Locate the cell with the specified text and output its (x, y) center coordinate. 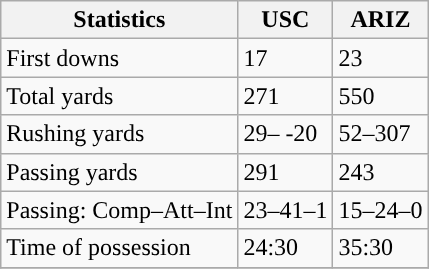
23 (380, 58)
ARIZ (380, 20)
29– -20 (286, 134)
35:30 (380, 248)
Passing: Comp–Att–Int (120, 210)
Total yards (120, 96)
Statistics (120, 20)
24:30 (286, 248)
15–24–0 (380, 210)
Passing yards (120, 172)
243 (380, 172)
291 (286, 172)
52–307 (380, 134)
USC (286, 20)
First downs (120, 58)
271 (286, 96)
550 (380, 96)
17 (286, 58)
23–41–1 (286, 210)
Rushing yards (120, 134)
Time of possession (120, 248)
